From the cell containing the given text, extract its center point as (x, y) coordinate. 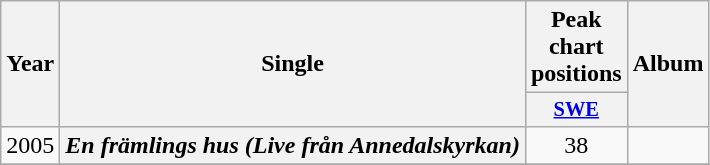
2005 (30, 145)
Year (30, 64)
Single (293, 64)
Album (668, 64)
38 (576, 145)
SWE (576, 110)
En främlings hus (Live från Annedalskyrkan) (293, 145)
Peak chart positions (576, 47)
